Extract the [x, y] coordinate from the center of the cell holding the provided text.  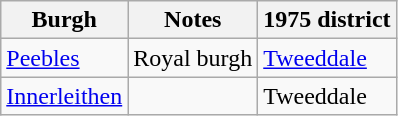
1975 district [327, 20]
Peebles [64, 58]
Royal burgh [193, 58]
Burgh [64, 20]
Notes [193, 20]
Innerleithen [64, 96]
